Output the (x, y) coordinate of the center of the cell containing the given text.  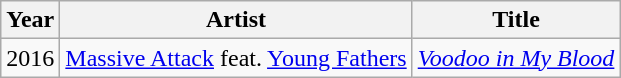
Title (516, 20)
2016 (30, 58)
Voodoo in My Blood (516, 58)
Artist (236, 20)
Year (30, 20)
Massive Attack feat. Young Fathers (236, 58)
